Locate the cell with the specified text and output its [x, y] center coordinate. 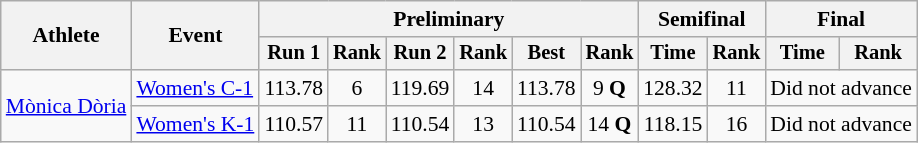
14 Q [610, 124]
13 [483, 124]
9 Q [610, 88]
Event [195, 36]
Run 2 [420, 54]
Preliminary [448, 19]
128.32 [672, 88]
16 [737, 124]
Run 1 [294, 54]
Athlete [66, 36]
Best [546, 54]
Women's K-1 [195, 124]
Semifinal [702, 19]
14 [483, 88]
118.15 [672, 124]
6 [357, 88]
119.69 [420, 88]
110.57 [294, 124]
Mònica Dòria [66, 106]
Women's C-1 [195, 88]
Final [841, 19]
